Identify which cell holds the provided text, then report its [X, Y] central coordinate. 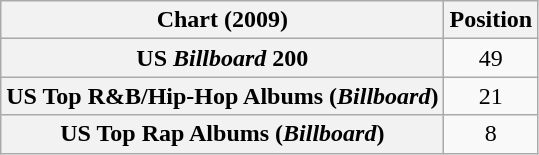
US Billboard 200 [222, 58]
Position [491, 20]
US Top R&B/Hip-Hop Albums (Billboard) [222, 96]
21 [491, 96]
US Top Rap Albums (Billboard) [222, 134]
Chart (2009) [222, 20]
49 [491, 58]
8 [491, 134]
